Detect which cell encompasses the target text, then output its (x, y) center coordinate. 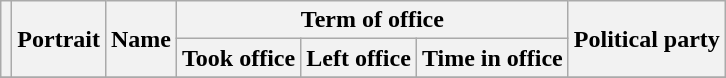
Time in office (492, 58)
Term of office (373, 20)
Political party (646, 39)
Left office (359, 58)
Name (140, 39)
Took office (239, 58)
Portrait (59, 39)
